Scan for the cell matching the given text and deliver its (x, y) coordinate at center. 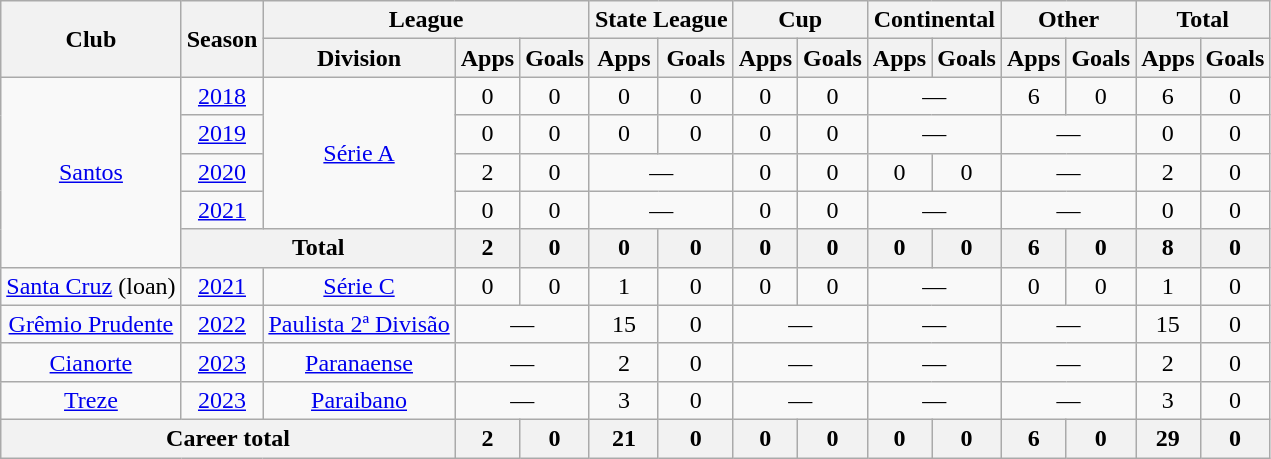
Cianorte (91, 362)
Santos (91, 172)
Treze (91, 400)
League (426, 20)
Division (359, 58)
Season (222, 39)
2018 (222, 96)
Other (1068, 20)
2022 (222, 324)
2020 (222, 172)
29 (1168, 438)
Club (91, 39)
2019 (222, 134)
Paulista 2ª Divisão (359, 324)
21 (624, 438)
Grêmio Prudente (91, 324)
Paranaense (359, 362)
Career total (228, 438)
Santa Cruz (loan) (91, 286)
Cup (800, 20)
State League (661, 20)
8 (1168, 248)
Continental (934, 20)
Série C (359, 286)
Série A (359, 153)
Paraibano (359, 400)
